Find where the given text appears and provide that cell's center as [x, y] coordinate. 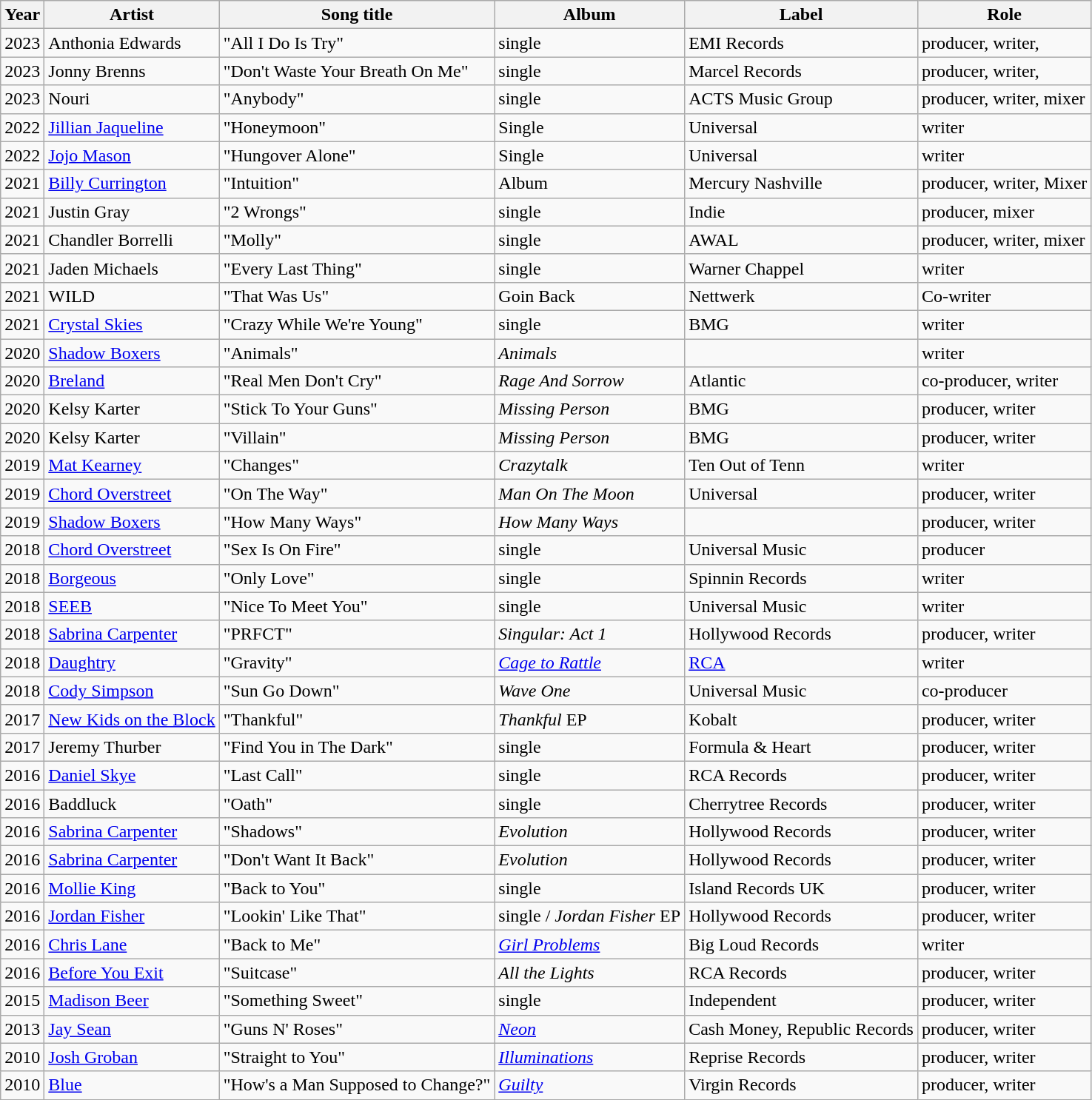
"On The Way" [357, 494]
Cherrytree Records [801, 803]
Jonny Brenns [132, 71]
Big Loud Records [801, 945]
Jay Sean [132, 1029]
Crystal Skies [132, 324]
Spinnin Records [801, 578]
RCA [801, 663]
Jillian Jaqueline [132, 127]
Mollie King [132, 888]
"Find You in The Dark" [357, 747]
"Changes" [357, 466]
"Only Love" [357, 578]
Girl Problems [589, 945]
AWAL [801, 240]
"Animals" [357, 353]
"How's a Man Supposed to Change?" [357, 1085]
Billy Currington [132, 184]
"Guns N' Roses" [357, 1029]
Nouri [132, 99]
Singular: Act 1 [589, 634]
SEEB [132, 606]
Anthonia Edwards [132, 43]
Neon [589, 1029]
Year [22, 15]
Jaden Michaels [132, 268]
Guilty [589, 1085]
Independent [801, 1001]
"2 Wrongs" [357, 212]
"Suitcase" [357, 973]
Blue [132, 1085]
2015 [22, 1001]
Co-writer [1004, 296]
"Villain" [357, 437]
Mat Kearney [132, 466]
producer [1004, 550]
"Shadows" [357, 832]
2013 [22, 1029]
producer, mixer [1004, 212]
"Something Sweet" [357, 1001]
Justin Gray [132, 212]
co-producer, writer [1004, 381]
Goin Back [589, 296]
Song title [357, 15]
Virgin Records [801, 1085]
ACTS Music Group [801, 99]
Cody Simpson [132, 691]
Indie [801, 212]
producer, writer, Mixer [1004, 184]
"Molly" [357, 240]
"Oath" [357, 803]
New Kids on the Block [132, 719]
"Lookin' Like That" [357, 916]
Kobalt [801, 719]
Island Records UK [801, 888]
Wave One [589, 691]
"Sex Is On Fire" [357, 550]
Role [1004, 15]
Rage And Sorrow [589, 381]
Thankful EP [589, 719]
"Crazy While We're Young" [357, 324]
Jojo Mason [132, 155]
Chris Lane [132, 945]
Illuminations [589, 1057]
co-producer [1004, 691]
"Intuition" [357, 184]
Crazytalk [589, 466]
"Hungover Alone" [357, 155]
Jordan Fisher [132, 916]
"Back to Me" [357, 945]
Mercury Nashville [801, 184]
How Many Ways [589, 522]
Madison Beer [132, 1001]
Nettwerk [801, 296]
"Honeymoon" [357, 127]
Reprise Records [801, 1057]
Jeremy Thurber [132, 747]
Warner Chappel [801, 268]
Cage to Rattle [589, 663]
Daniel Skye [132, 775]
"Don't Waste Your Breath On Me" [357, 71]
EMI Records [801, 43]
"Last Call" [357, 775]
single / Jordan Fisher EP [589, 916]
Chandler Borrelli [132, 240]
"All I Do Is Try" [357, 43]
Josh Groban [132, 1057]
"That Was Us" [357, 296]
Borgeous [132, 578]
"Back to You" [357, 888]
Daughtry [132, 663]
Formula & Heart [801, 747]
Marcel Records [801, 71]
Label [801, 15]
Animals [589, 353]
Artist [132, 15]
Breland [132, 381]
"Straight to You" [357, 1057]
"Don't Want It Back" [357, 860]
"Gravity" [357, 663]
"How Many Ways" [357, 522]
Atlantic [801, 381]
"Real Men Don't Cry" [357, 381]
All the Lights [589, 973]
"Thankful" [357, 719]
"Stick To Your Guns" [357, 409]
"PRFCT" [357, 634]
"Anybody" [357, 99]
Ten Out of Tenn [801, 466]
Before You Exit [132, 973]
WILD [132, 296]
Baddluck [132, 803]
"Sun Go Down" [357, 691]
"Every Last Thing" [357, 268]
Cash Money, Republic Records [801, 1029]
Man On The Moon [589, 494]
"Nice To Meet You" [357, 606]
